Extract the [X, Y] coordinate from the center of the cell holding the provided text.  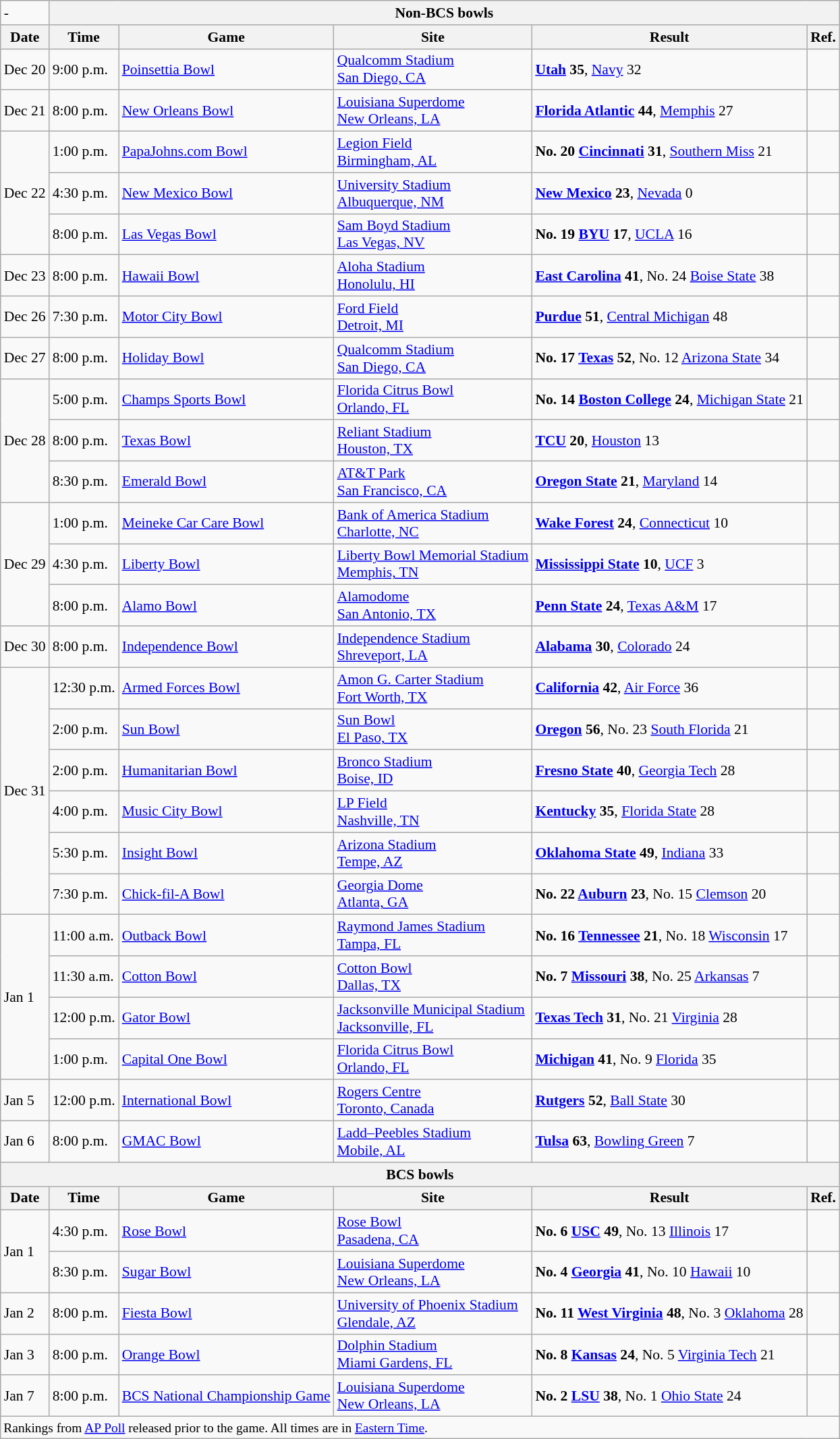
Rankings from AP Poll released prior to the game. All times are in Eastern Time. [420, 1428]
Ladd–Peebles StadiumMobile, AL [433, 1141]
Poinsettia Bowl [227, 69]
Humanitarian Bowl [227, 770]
Gator Bowl [227, 1017]
Chick-fil-A Bowl [227, 895]
Outback Bowl [227, 935]
Motor City Bowl [227, 317]
Purdue 51, Central Michigan 48 [669, 317]
Kentucky 35, Florida State 28 [669, 812]
BCS bowls [420, 1175]
No. 22 Auburn 23, No. 15 Clemson 20 [669, 895]
Las Vegas Bowl [227, 235]
Texas Tech 31, No. 21 Virginia 28 [669, 1017]
Independence Bowl [227, 646]
Legion FieldBirmingham, AL [433, 152]
Fresno State 40, Georgia Tech 28 [669, 770]
Rose BowlPasadena, CA [433, 1231]
No. 16 Tennessee 21, No. 18 Wisconsin 17 [669, 935]
Insight Bowl [227, 853]
Raymond James StadiumTampa, FL [433, 935]
No. 11 West Virginia 48, No. 3 Oklahoma 28 [669, 1313]
Florida Atlantic 44, Memphis 27 [669, 111]
Jan 3 [25, 1355]
Cotton Bowl [227, 977]
Dec 20 [25, 69]
Music City Bowl [227, 812]
Dec 31 [25, 791]
New Mexico Bowl [227, 193]
Hawaii Bowl [227, 275]
Emerald Bowl [227, 482]
Sugar Bowl [227, 1272]
11:30 a.m. [84, 977]
Fiesta Bowl [227, 1313]
GMAC Bowl [227, 1141]
Penn State 24, Texas A&M 17 [669, 606]
Texas Bowl [227, 441]
Cotton BowlDallas, TX [433, 977]
No. 17 Texas 52, No. 12 Arizona State 34 [669, 358]
Arizona StadiumTempe, AZ [433, 853]
Jan 6 [25, 1141]
Armed Forces Bowl [227, 688]
Bank of America StadiumCharlotte, NC [433, 524]
Champs Sports Bowl [227, 399]
East Carolina 41, No. 24 Boise State 38 [669, 275]
Sun Bowl [227, 729]
Rogers CentreToronto, Canada [433, 1101]
Dec 23 [25, 275]
LP FieldNashville, TN [433, 812]
Ford FieldDetroit, MI [433, 317]
AlamodomeSan Antonio, TX [433, 606]
Independence StadiumShreveport, LA [433, 646]
5:00 p.m. [84, 399]
BCS National Championship Game [227, 1396]
International Bowl [227, 1101]
New Mexico 23, Nevada 0 [669, 193]
Alamo Bowl [227, 606]
California 42, Air Force 36 [669, 688]
Amon G. Carter StadiumFort Worth, TX [433, 688]
No. 19 BYU 17, UCLA 16 [669, 235]
9:00 p.m. [84, 69]
Oregon State 21, Maryland 14 [669, 482]
Meineke Car Care Bowl [227, 524]
Sun BowlEl Paso, TX [433, 729]
PapaJohns.com Bowl [227, 152]
Dolphin StadiumMiami Gardens, FL [433, 1355]
Holiday Bowl [227, 358]
No. 7 Missouri 38, No. 25 Arkansas 7 [669, 977]
12:30 p.m. [84, 688]
Non-BCS bowls [444, 13]
No. 4 Georgia 41, No. 10 Hawaii 10 [669, 1272]
Alabama 30, Colorado 24 [669, 646]
No. 14 Boston College 24, Michigan State 21 [669, 399]
Capital One Bowl [227, 1059]
Jan 2 [25, 1313]
Jan 5 [25, 1101]
Dec 28 [25, 440]
Dec 21 [25, 111]
5:30 p.m. [84, 853]
Utah 35, Navy 32 [669, 69]
Dec 26 [25, 317]
Jacksonville Municipal StadiumJacksonville, FL [433, 1017]
Georgia DomeAtlanta, GA [433, 895]
Liberty Bowl [227, 564]
No. 20 Cincinnati 31, Southern Miss 21 [669, 152]
11:00 a.m. [84, 935]
No. 6 USC 49, No. 13 Illinois 17 [669, 1231]
Aloha StadiumHonolulu, HI [433, 275]
New Orleans Bowl [227, 111]
Wake Forest 24, Connecticut 10 [669, 524]
Michigan 41, No. 9 Florida 35 [669, 1059]
Tulsa 63, Bowling Green 7 [669, 1141]
Oklahoma State 49, Indiana 33 [669, 853]
Rose Bowl [227, 1231]
University StadiumAlbuquerque, NM [433, 193]
Orange Bowl [227, 1355]
Reliant StadiumHouston, TX [433, 441]
Mississippi State 10, UCF 3 [669, 564]
TCU 20, Houston 13 [669, 441]
Oregon 56, No. 23 South Florida 21 [669, 729]
4:00 p.m. [84, 812]
Dec 22 [25, 193]
Dec 29 [25, 564]
Bronco StadiumBoise, ID [433, 770]
Sam Boyd StadiumLas Vegas, NV [433, 235]
No. 8 Kansas 24, No. 5 Virginia Tech 21 [669, 1355]
Rutgers 52, Ball State 30 [669, 1101]
Liberty Bowl Memorial StadiumMemphis, TN [433, 564]
AT&T ParkSan Francisco, CA [433, 482]
University of Phoenix StadiumGlendale, AZ [433, 1313]
- [25, 13]
Dec 30 [25, 646]
Dec 27 [25, 358]
Jan 7 [25, 1396]
No. 2 LSU 38, No. 1 Ohio State 24 [669, 1396]
